Output the [x, y] coordinate of the center of the cell containing the given text.  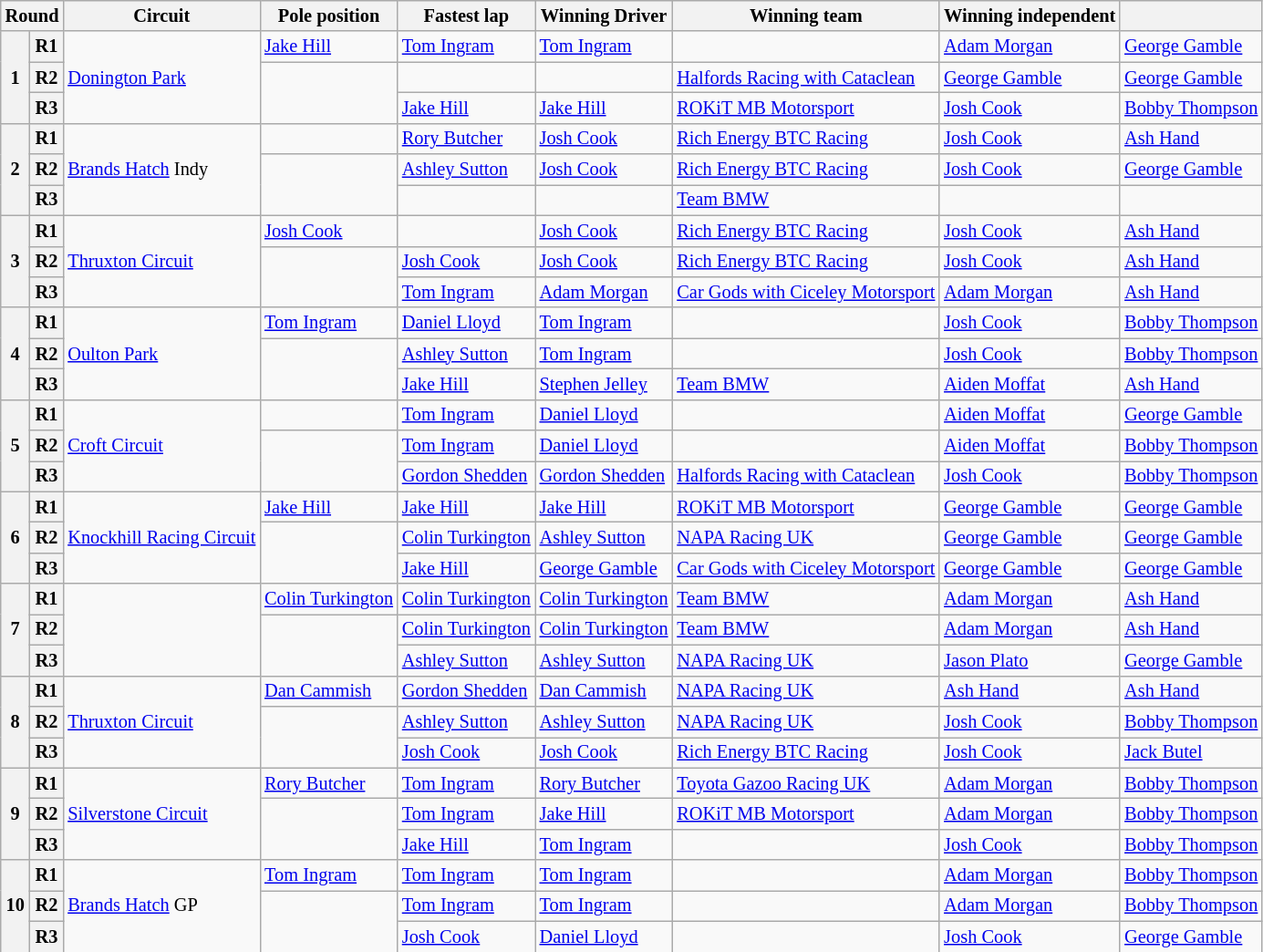
7 [16, 629]
Brands Hatch Indy [161, 170]
10 [16, 906]
8 [16, 722]
6 [16, 538]
Winning Driver [604, 16]
Stephen Jelley [604, 384]
Knockhill Racing Circuit [161, 538]
Croft Circuit [161, 445]
Circuit [161, 16]
1 [16, 77]
5 [16, 445]
3 [16, 261]
Winning independent [1030, 16]
9 [16, 813]
Toyota Gazoo Racing UK [806, 783]
Jack Butel [1191, 752]
Fastest lap [467, 16]
Winning team [806, 16]
Pole position [328, 16]
Donington Park [161, 77]
Jason Plato [1030, 660]
Oulton Park [161, 354]
Brands Hatch GP [161, 906]
Silverstone Circuit [161, 813]
2 [16, 170]
4 [16, 354]
Round [33, 16]
